From the cell containing the given text, extract its center point as (x, y) coordinate. 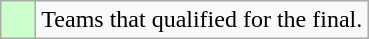
Teams that qualified for the final. (202, 20)
